Identify which cell holds the provided text, then report its [x, y] central coordinate. 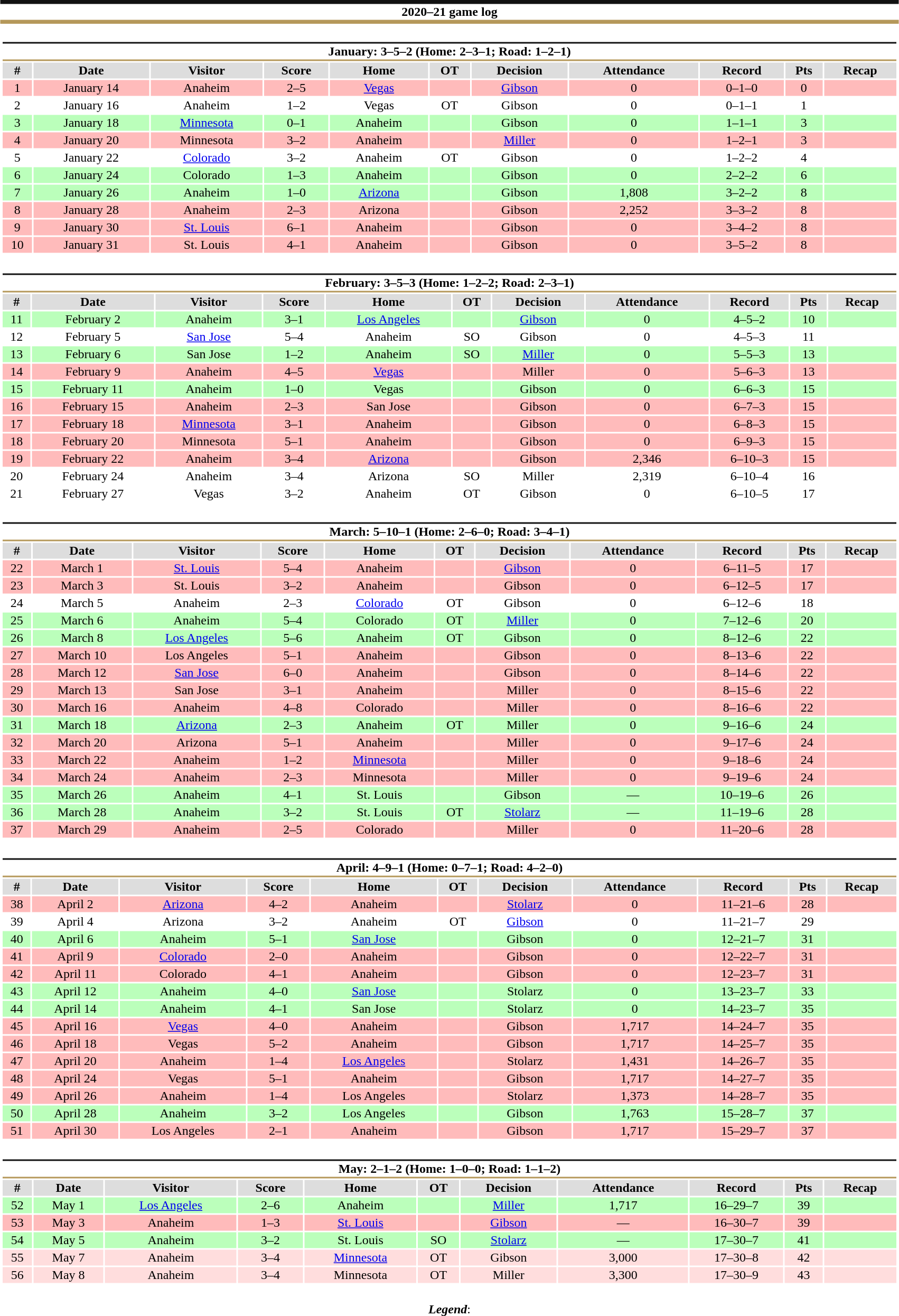
February 5 [93, 337]
21 [16, 494]
4–5–2 [750, 320]
January: 3–5–2 (Home: 2–3–1; Road: 1–2–1) [449, 52]
January 14 [91, 88]
January 24 [91, 175]
April 18 [75, 1043]
14–24–7 [743, 1026]
50 [17, 1113]
8–13–6 [742, 656]
8–16–6 [742, 707]
14–23–7 [743, 1009]
6–0 [293, 673]
44 [17, 1009]
February 18 [93, 424]
3,300 [623, 1275]
March 13 [82, 690]
11–20–6 [742, 830]
2,319 [647, 476]
February 9 [93, 371]
17–30–8 [736, 1258]
January 28 [91, 210]
April 16 [75, 1026]
3–2–2 [742, 193]
52 [17, 1205]
March 1 [82, 568]
March 16 [82, 707]
23 [17, 586]
May 8 [68, 1275]
January 31 [91, 245]
10–19–6 [742, 795]
5–6–3 [750, 371]
14–27–7 [743, 1078]
May 5 [68, 1240]
53 [17, 1223]
2,252 [634, 210]
May 3 [68, 1223]
17–30–7 [736, 1240]
6–11–5 [742, 568]
34 [17, 777]
April 30 [75, 1131]
12–21–7 [743, 939]
12–22–7 [743, 957]
2–1 [279, 1131]
3–4–2 [742, 228]
6–1 [296, 228]
1,763 [635, 1113]
May: 2–1–2 (Home: 1–0–0; Road: 1–1–2) [449, 1169]
April 11 [75, 974]
April 28 [75, 1113]
54 [17, 1240]
7 [17, 193]
March 6 [82, 621]
1,431 [635, 1061]
9 [17, 228]
April 26 [75, 1096]
5–2 [279, 1043]
13–23–7 [743, 992]
May 7 [68, 1258]
January 20 [91, 140]
2 [17, 105]
45 [17, 1026]
38 [17, 904]
16–29–7 [736, 1205]
30 [17, 707]
4–8 [293, 707]
17–30–9 [736, 1275]
March 20 [82, 742]
15–28–7 [743, 1113]
8–14–6 [742, 673]
April 6 [75, 939]
0–1 [296, 123]
55 [17, 1258]
2–2–2 [742, 175]
February 20 [93, 441]
April 20 [75, 1061]
6–10–3 [750, 459]
14–25–7 [743, 1043]
February 2 [93, 320]
9–19–6 [742, 777]
March 26 [82, 795]
11–19–6 [742, 812]
February 22 [93, 459]
5–5–3 [750, 354]
9–18–6 [742, 760]
16–30–7 [736, 1223]
14 [16, 371]
March 22 [82, 760]
12–23–7 [743, 974]
March 12 [82, 673]
February 6 [93, 354]
4–2 [279, 904]
6–10–4 [750, 476]
6–7–3 [750, 406]
1,373 [635, 1096]
56 [17, 1275]
6–12–6 [742, 603]
March 28 [82, 812]
April 2 [75, 904]
9–16–6 [742, 725]
19 [16, 459]
May 1 [68, 1205]
1–1–1 [742, 123]
3–3–2 [742, 210]
14–26–7 [743, 1061]
12 [16, 337]
January 16 [91, 105]
February 24 [93, 476]
April 4 [75, 922]
March 24 [82, 777]
5–6 [293, 638]
27 [17, 656]
7–12–6 [742, 621]
3–5–2 [742, 245]
January 30 [91, 228]
5 [17, 158]
40 [17, 939]
4–5 [294, 371]
February 27 [93, 494]
April 12 [75, 992]
March 8 [82, 638]
6–6–3 [750, 389]
1–2–1 [742, 140]
51 [17, 1131]
14–28–7 [743, 1096]
6–9–3 [750, 441]
March 18 [82, 725]
9–17–6 [742, 742]
March 10 [82, 656]
2020–21 game log [449, 12]
March 29 [82, 830]
April: 4–9–1 (Home: 0–7–1; Road: 4–2–0) [449, 867]
February 15 [93, 406]
April 24 [75, 1078]
3,000 [623, 1258]
January 22 [91, 158]
8–15–6 [742, 690]
4–5–3 [750, 337]
15–29–7 [743, 1131]
46 [17, 1043]
49 [17, 1096]
6–10–5 [750, 494]
47 [17, 1061]
1–2–2 [742, 158]
February: 3–5–3 (Home: 1–2–2; Road: 2–3–1) [449, 283]
March: 5–10–1 (Home: 2–6–0; Road: 3–4–1) [449, 531]
2–0 [279, 957]
March 3 [82, 586]
1,808 [634, 193]
6–8–3 [750, 424]
48 [17, 1078]
April 14 [75, 1009]
36 [17, 812]
0–1–0 [742, 88]
0–1–1 [742, 105]
6–12–5 [742, 586]
8–12–6 [742, 638]
32 [17, 742]
25 [17, 621]
February 11 [93, 389]
11–21–7 [743, 922]
April 9 [75, 957]
March 5 [82, 603]
January 26 [91, 193]
11–21–6 [743, 904]
2–6 [270, 1205]
2,346 [647, 459]
January 18 [91, 123]
